Return the [x, y] coordinate for the center point of the cell that contains the specified text.  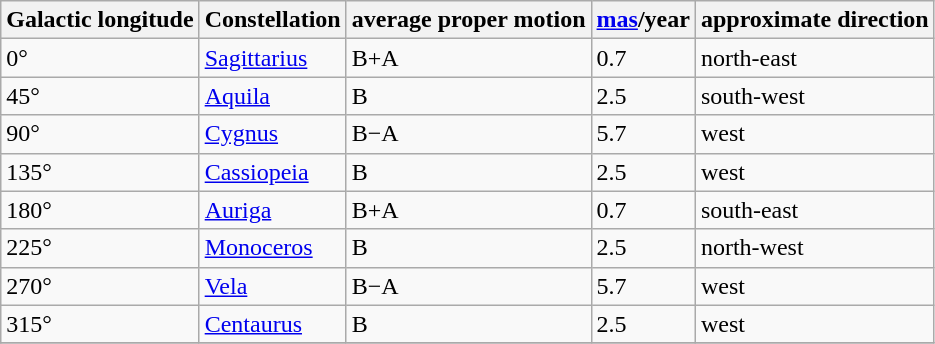
45° [100, 96]
south-east [814, 210]
average proper motion [468, 20]
315° [100, 324]
0° [100, 58]
Centaurus [272, 324]
Sagittarius [272, 58]
mas/year [643, 20]
180° [100, 210]
225° [100, 248]
Monoceros [272, 248]
Auriga [272, 210]
north-east [814, 58]
Galactic longitude [100, 20]
90° [100, 134]
south-west [814, 96]
270° [100, 286]
135° [100, 172]
approximate direction [814, 20]
Aquila [272, 96]
Cygnus [272, 134]
Vela [272, 286]
Cassiopeia [272, 172]
Constellation [272, 20]
north-west [814, 248]
